Capture the cell that displays the provided text and extract its (x, y) central coordinate. 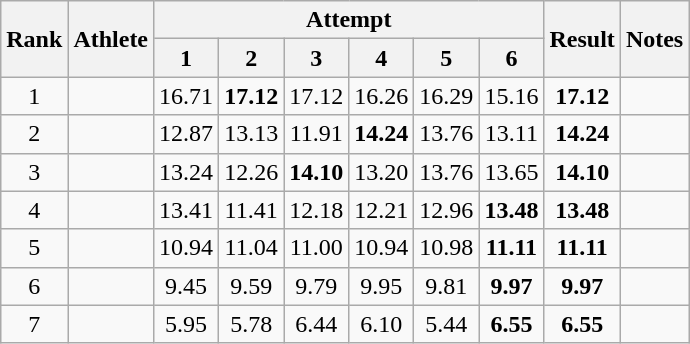
6.44 (316, 324)
15.16 (512, 96)
5.44 (446, 324)
13.65 (512, 172)
16.71 (186, 96)
5.78 (252, 324)
11.41 (252, 210)
7 (34, 324)
12.96 (446, 210)
12.18 (316, 210)
16.29 (446, 96)
13.11 (512, 134)
9.45 (186, 286)
5.95 (186, 324)
13.13 (252, 134)
11.91 (316, 134)
9.81 (446, 286)
9.95 (382, 286)
6.10 (382, 324)
Notes (654, 39)
13.41 (186, 210)
16.26 (382, 96)
12.87 (186, 134)
Athlete (111, 39)
12.21 (382, 210)
11.04 (252, 248)
Rank (34, 39)
9.79 (316, 286)
10.98 (446, 248)
Attempt (349, 20)
11.00 (316, 248)
9.59 (252, 286)
Result (582, 39)
13.20 (382, 172)
13.24 (186, 172)
12.26 (252, 172)
